Provide the (x, y) coordinate of the cell's center where the given text is located.  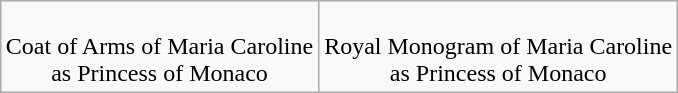
Royal Monogram of Maria Carolineas Princess of Monaco (498, 47)
Coat of Arms of Maria Carolineas Princess of Monaco (159, 47)
